Identify which cell holds the provided text, then report its (X, Y) central coordinate. 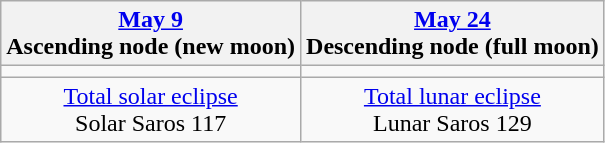
Total lunar eclipseLunar Saros 129 (453, 110)
May 9Ascending node (new moon) (151, 34)
Total solar eclipseSolar Saros 117 (151, 110)
May 24Descending node (full moon) (453, 34)
